Determine the [X, Y] coordinate at the center of the cell enclosing the given text.  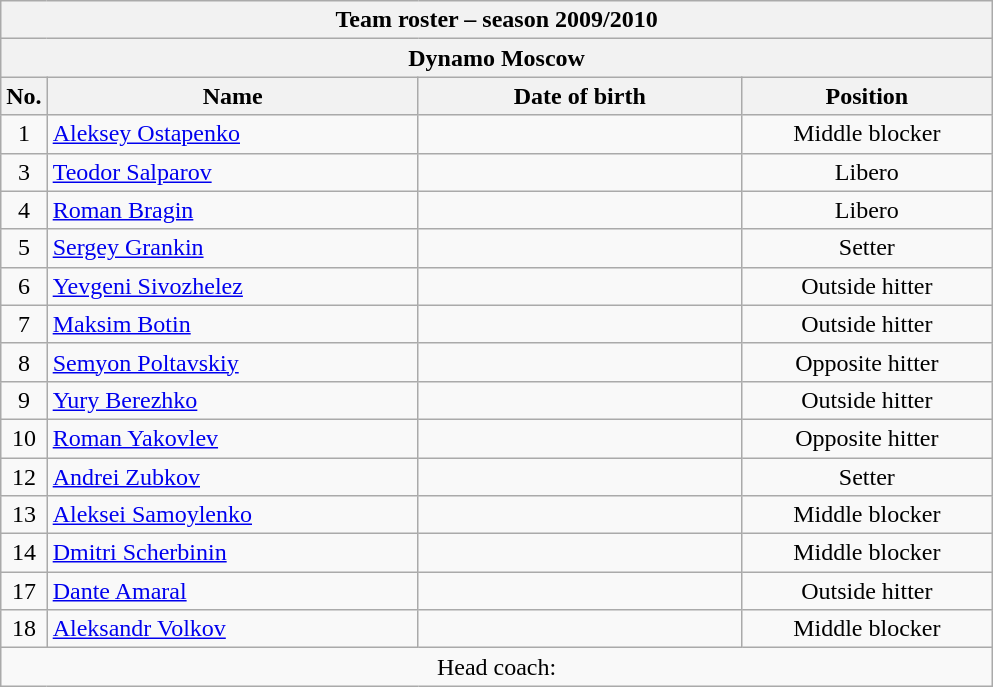
Date of birth [580, 96]
Roman Yakovlev [232, 438]
3 [24, 172]
No. [24, 96]
Sergey Grankin [232, 248]
Dante Amaral [232, 591]
4 [24, 210]
6 [24, 286]
9 [24, 400]
Aleksandr Volkov [232, 629]
Maksim Botin [232, 324]
Dynamo Moscow [497, 58]
Andrei Zubkov [232, 477]
14 [24, 553]
Dmitri Scherbinin [232, 553]
10 [24, 438]
Roman Bragin [232, 210]
Name [232, 96]
Aleksey Ostapenko [232, 134]
Team roster – season 2009/2010 [497, 20]
18 [24, 629]
1 [24, 134]
Semyon Poltavskiy [232, 362]
17 [24, 591]
Head coach: [497, 667]
13 [24, 515]
8 [24, 362]
Position [866, 96]
Aleksei Samoylenko [232, 515]
12 [24, 477]
Teodor Salparov [232, 172]
7 [24, 324]
Yevgeni Sivozhelez [232, 286]
5 [24, 248]
Yury Berezhko [232, 400]
